Determine the [x, y] coordinate at the center of the cell enclosing the given text.  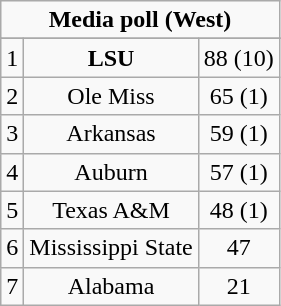
59 (1) [238, 134]
1 [12, 58]
47 [238, 248]
65 (1) [238, 96]
Mississippi State [111, 248]
21 [238, 286]
Arkansas [111, 134]
88 (10) [238, 58]
4 [12, 172]
48 (1) [238, 210]
6 [12, 248]
Auburn [111, 172]
Ole Miss [111, 96]
57 (1) [238, 172]
2 [12, 96]
Texas A&M [111, 210]
3 [12, 134]
LSU [111, 58]
5 [12, 210]
Alabama [111, 286]
7 [12, 286]
Media poll (West) [140, 20]
